Provide the [x, y] coordinate of the cell's center where the given text is located.  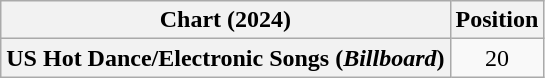
20 [497, 58]
Position [497, 20]
Chart (2024) [226, 20]
US Hot Dance/Electronic Songs (Billboard) [226, 58]
